Return the [X, Y] coordinate for the center point of the cell that contains the specified text.  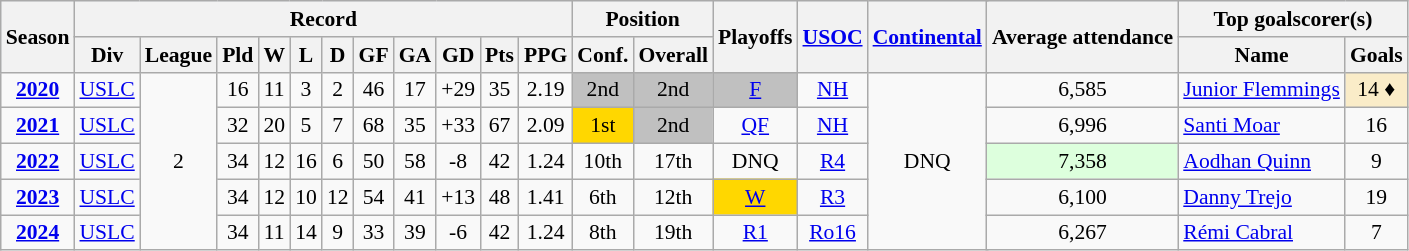
D [338, 55]
8th [602, 233]
Position [642, 19]
Santi Moar [1262, 126]
19 [1376, 197]
46 [374, 90]
2024 [38, 233]
Danny Trejo [1262, 197]
1.41 [546, 197]
Name [1262, 55]
6 [338, 162]
+29 [458, 90]
17 [416, 90]
Season [38, 36]
+33 [458, 126]
32 [238, 126]
41 [416, 197]
14 ♦ [1376, 90]
GA [416, 55]
GF [374, 55]
PPG [546, 55]
Rémi Cabral [1262, 233]
-8 [458, 162]
F [755, 90]
GD [458, 55]
7,358 [1082, 162]
Overall [673, 55]
2.09 [546, 126]
+13 [458, 197]
USOC [832, 36]
6th [602, 197]
5 [306, 126]
68 [374, 126]
2023 [38, 197]
58 [416, 162]
14 [306, 233]
39 [416, 233]
Average attendance [1082, 36]
Div [106, 55]
1st [602, 126]
Playoffs [755, 36]
2.19 [546, 90]
Ro16 [832, 233]
Aodhan Quinn [1262, 162]
R3 [832, 197]
Record [323, 19]
54 [374, 197]
2021 [38, 126]
6,585 [1082, 90]
-6 [458, 233]
6,996 [1082, 126]
Conf. [602, 55]
2022 [38, 162]
Continental [928, 36]
QF [755, 126]
20 [274, 126]
R1 [755, 233]
League [178, 55]
Goals [1376, 55]
10 [306, 197]
2020 [38, 90]
10th [602, 162]
33 [374, 233]
Junior Flemmings [1262, 90]
Top goalscorer(s) [1293, 19]
3 [306, 90]
Pld [238, 55]
L [306, 55]
12th [673, 197]
67 [500, 126]
6,267 [1082, 233]
6,100 [1082, 197]
48 [500, 197]
17th [673, 162]
50 [374, 162]
19th [673, 233]
R4 [832, 162]
Pts [500, 55]
